Output the (x, y) coordinate of the center of the cell containing the given text.  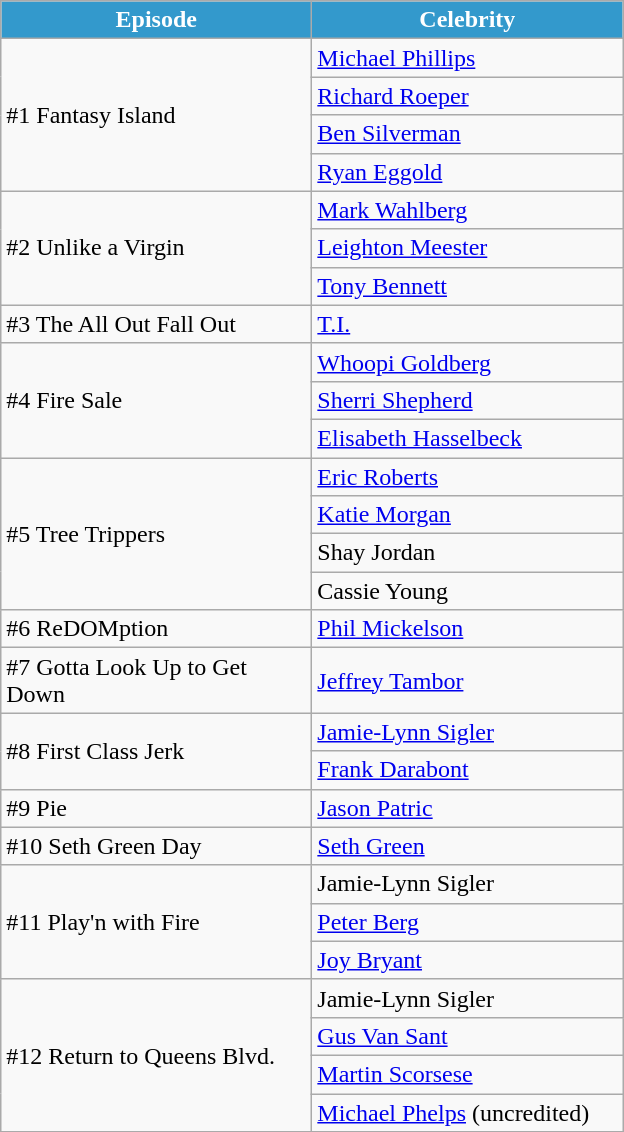
Frank Darabont (468, 770)
Shay Jordan (468, 553)
#2 Unlike a Virgin (156, 248)
Katie Morgan (468, 515)
Peter Berg (468, 922)
Michael Phillips (468, 58)
Cassie Young (468, 591)
#5 Tree Trippers (156, 534)
Ben Silverman (468, 134)
Sherri Shepherd (468, 400)
Whoopi Goldberg (468, 362)
#11 Play'n with Fire (156, 922)
#10 Seth Green Day (156, 846)
#9 Pie (156, 808)
Jeffrey Tambor (468, 680)
#6 ReDOMption (156, 629)
Richard Roeper (468, 96)
Elisabeth Hasselbeck (468, 438)
#3 The All Out Fall Out (156, 324)
Episode (156, 20)
Celebrity (468, 20)
Mark Wahlberg (468, 210)
Martin Scorsese (468, 1074)
Ryan Eggold (468, 172)
Leighton Meester (468, 248)
#1 Fantasy Island (156, 115)
Phil Mickelson (468, 629)
T.I. (468, 324)
Jason Patric (468, 808)
#4 Fire Sale (156, 400)
#7 Gotta Look Up to Get Down (156, 680)
Gus Van Sant (468, 1036)
Tony Bennett (468, 286)
Joy Bryant (468, 960)
Michael Phelps (uncredited) (468, 1113)
#12 Return to Queens Blvd. (156, 1055)
Eric Roberts (468, 477)
Seth Green (468, 846)
#8 First Class Jerk (156, 751)
